Provide the (X, Y) coordinate of the cell's center where the given text is located.  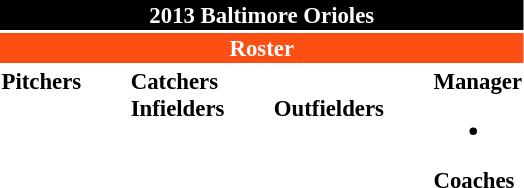
2013 Baltimore Orioles (262, 15)
Roster (262, 48)
